Capture the cell that displays the provided text and extract its (x, y) central coordinate. 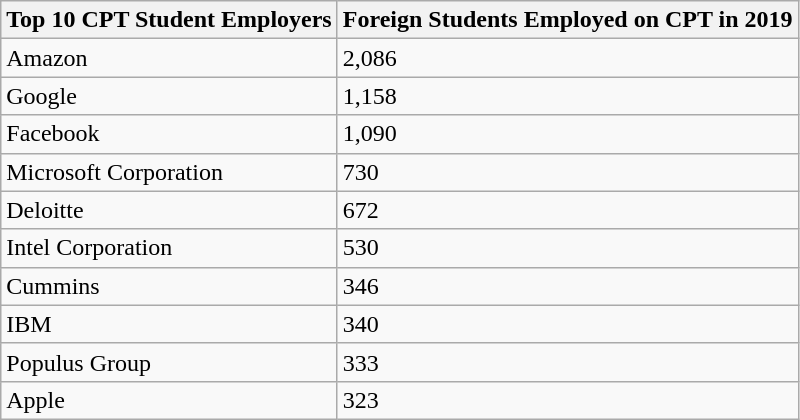
346 (568, 286)
1,090 (568, 134)
Foreign Students Employed on CPT in 2019 (568, 20)
2,086 (568, 58)
323 (568, 400)
530 (568, 248)
Facebook (169, 134)
Intel Corporation (169, 248)
730 (568, 172)
Google (169, 96)
Microsoft Corporation (169, 172)
Top 10 CPT Student Employers (169, 20)
340 (568, 324)
672 (568, 210)
Deloitte (169, 210)
IBM (169, 324)
Populus Group (169, 362)
Cummins (169, 286)
Amazon (169, 58)
333 (568, 362)
1,158 (568, 96)
Apple (169, 400)
